Capture the cell that displays the provided text and extract its (x, y) central coordinate. 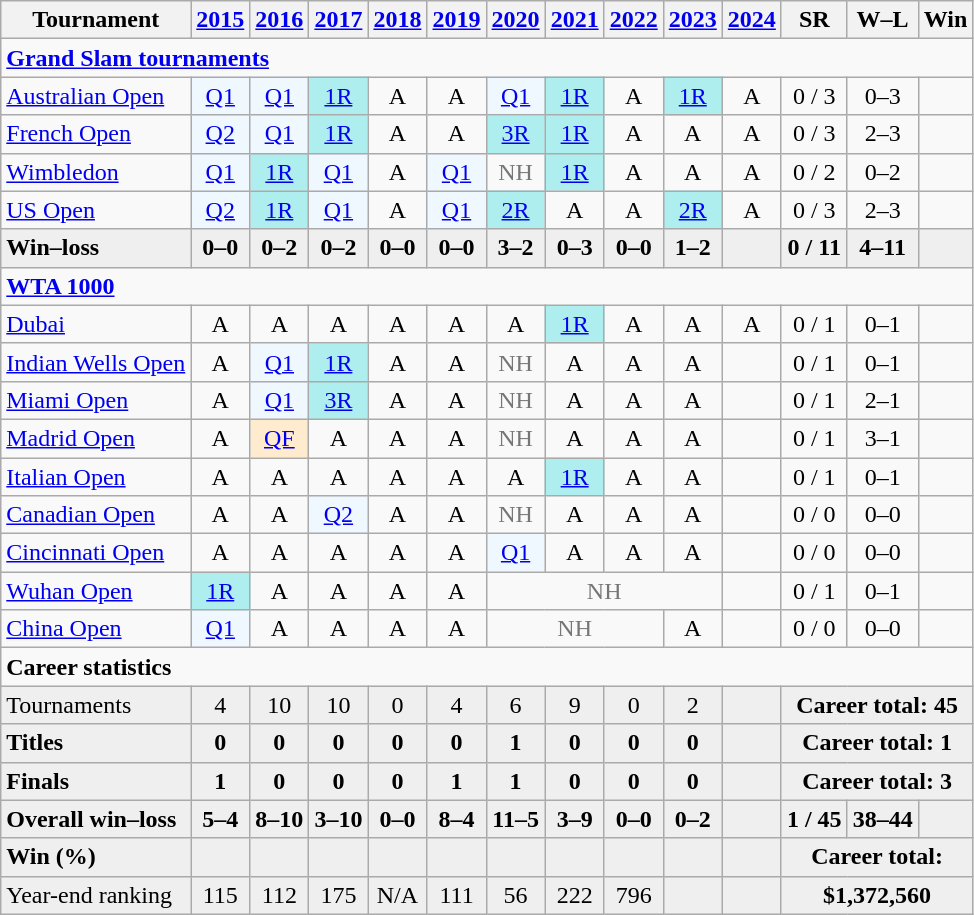
11–5 (516, 819)
111 (456, 895)
5–4 (220, 819)
Overall win–loss (96, 819)
Tournament (96, 20)
N/A (398, 895)
0 / 2 (814, 172)
Career total: 45 (876, 705)
W–L (882, 20)
56 (516, 895)
175 (338, 895)
China Open (96, 629)
0 / 11 (814, 248)
Finals (96, 781)
Italian Open (96, 477)
3–2 (516, 248)
3–1 (882, 438)
8–4 (456, 819)
Tournaments (96, 705)
1–2 (692, 248)
Win (946, 20)
1 / 45 (814, 819)
2019 (456, 20)
2023 (692, 20)
38–44 (882, 819)
US Open (96, 210)
2021 (574, 20)
2 (692, 705)
2020 (516, 20)
4–11 (882, 248)
Win (%) (96, 857)
Win–loss (96, 248)
6 (516, 705)
Career total: 1 (876, 743)
Grand Slam tournaments (487, 58)
Wuhan Open (96, 591)
Career total: (876, 857)
Dubai (96, 324)
QF (280, 438)
Career statistics (487, 667)
French Open (96, 134)
2–1 (882, 400)
2018 (398, 20)
WTA 1000 (487, 286)
Career total: 3 (876, 781)
Miami Open (96, 400)
8–10 (280, 819)
115 (220, 895)
$1,372,560 (876, 895)
2015 (220, 20)
Madrid Open (96, 438)
SR (814, 20)
Wimbledon (96, 172)
Titles (96, 743)
Australian Open (96, 96)
796 (634, 895)
Indian Wells Open (96, 362)
2022 (634, 20)
112 (280, 895)
Year-end ranking (96, 895)
3–9 (574, 819)
2017 (338, 20)
Cincinnati Open (96, 553)
2024 (752, 20)
Canadian Open (96, 515)
2016 (280, 20)
222 (574, 895)
3–10 (338, 819)
9 (574, 705)
